From the cell containing the given text, extract its center point as [x, y] coordinate. 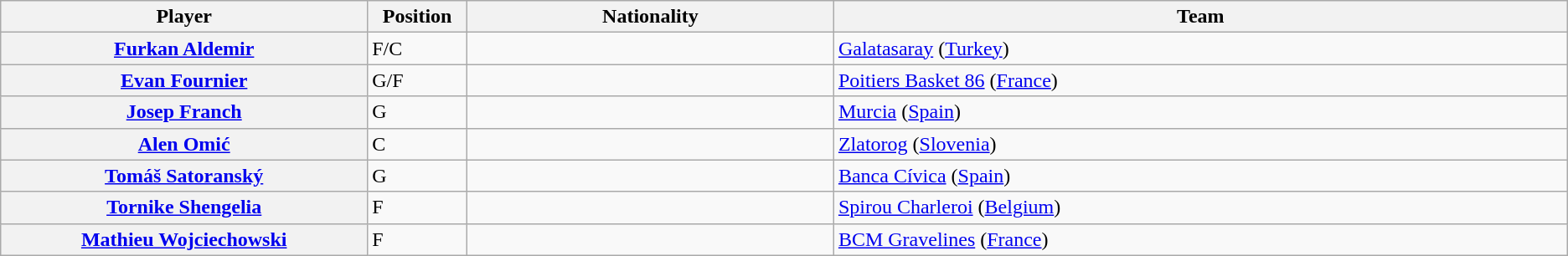
Furkan Aldemir [184, 49]
Poitiers Basket 86 (France) [1200, 80]
C [417, 144]
F/C [417, 49]
Josep Franch [184, 112]
BCM Gravelines (France) [1200, 239]
Tomáš Satoranský [184, 176]
Alen Omić [184, 144]
Nationality [650, 17]
Banca Cívica (Spain) [1200, 176]
Evan Fournier [184, 80]
Galatasaray (Turkey) [1200, 49]
Player [184, 17]
Murcia (Spain) [1200, 112]
Position [417, 17]
Tornike Shengelia [184, 207]
Team [1200, 17]
Zlatorog (Slovenia) [1200, 144]
G/F [417, 80]
Mathieu Wojciechowski [184, 239]
Spirou Charleroi (Belgium) [1200, 207]
